From the cell containing the given text, extract its center point as (X, Y) coordinate. 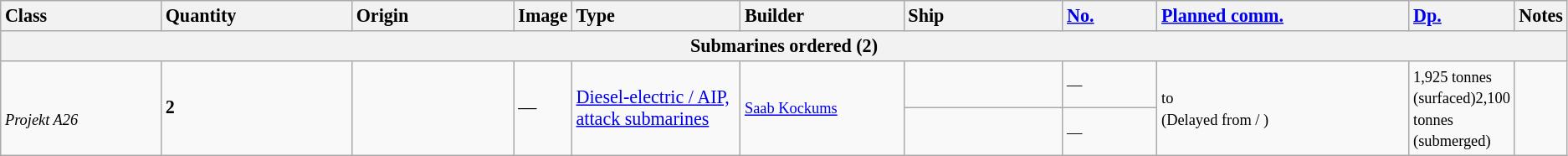
Ship (983, 15)
No. (1109, 15)
to (Delayed from / ) (1284, 107)
Image (542, 15)
Planned comm. (1284, 15)
1,925 tonnes (surfaced)2,100 tonnes (submerged) (1462, 107)
Quantity (257, 15)
Notes (1541, 15)
Origin (433, 15)
Diesel-electric / AIP, attack submarines (656, 107)
Builder (822, 15)
Submarines ordered (2) (784, 45)
2 (257, 107)
Class (81, 15)
Projekt A26 (81, 107)
Saab Kockums (822, 107)
Dp. (1462, 15)
Type (656, 15)
